Identify which cell holds the provided text, then report its (x, y) central coordinate. 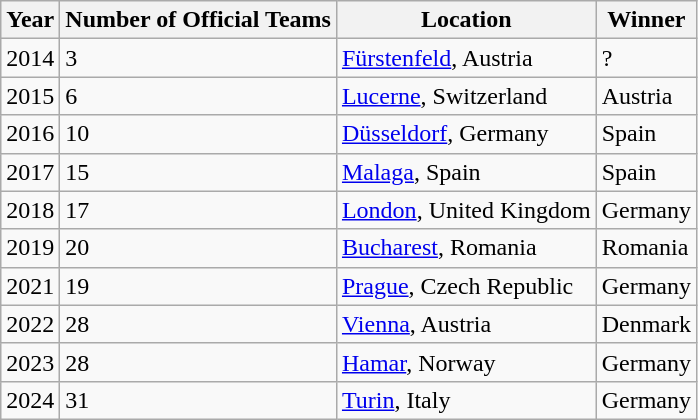
Düsseldorf, Germany (466, 134)
2018 (30, 210)
17 (198, 210)
6 (198, 96)
2022 (30, 324)
Vienna, Austria (466, 324)
10 (198, 134)
Lucerne, Switzerland (466, 96)
2024 (30, 400)
31 (198, 400)
Malaga, Spain (466, 172)
20 (198, 248)
Fürstenfeld, Austria (466, 58)
2019 (30, 248)
? (646, 58)
2016 (30, 134)
Denmark (646, 324)
Year (30, 20)
19 (198, 286)
Bucharest, Romania (466, 248)
15 (198, 172)
London, United Kingdom (466, 210)
2021 (30, 286)
Number of Official Teams (198, 20)
2017 (30, 172)
3 (198, 58)
Romania (646, 248)
Location (466, 20)
2023 (30, 362)
Winner (646, 20)
Prague, Czech Republic (466, 286)
Austria (646, 96)
Turin, Italy (466, 400)
Hamar, Norway (466, 362)
2015 (30, 96)
2014 (30, 58)
